Capture the cell that displays the provided text and extract its [x, y] central coordinate. 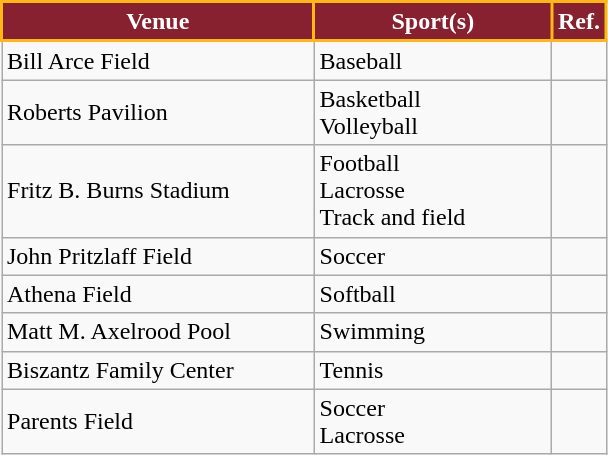
Ref. [580, 22]
Soccer Lacrosse [433, 422]
Soccer [433, 256]
Tennis [433, 370]
Venue [158, 22]
Fritz B. Burns Stadium [158, 191]
Bill Arce Field [158, 60]
Softball [433, 294]
John Pritzlaff Field [158, 256]
Matt M. Axelrood Pool [158, 332]
Roberts Pavilion [158, 112]
Athena Field [158, 294]
Parents Field [158, 422]
Basketball Volleyball [433, 112]
Baseball [433, 60]
Swimming [433, 332]
Biszantz Family Center [158, 370]
Football Lacrosse Track and field [433, 191]
Sport(s) [433, 22]
